Pinpoint the cell where the given text exists, returning its [X, Y] midpoint coordinate. 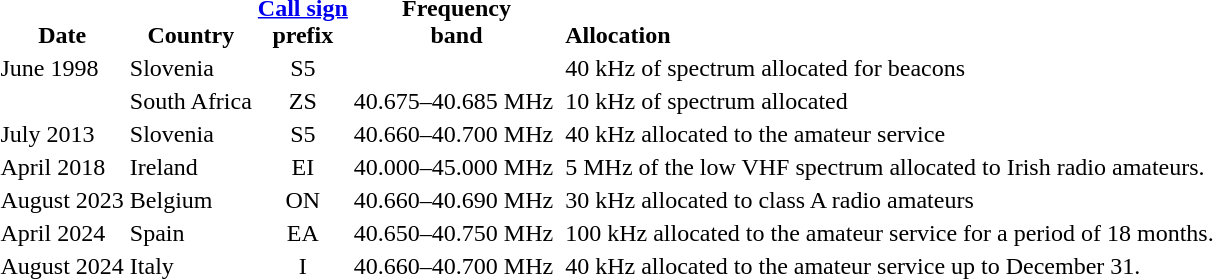
South Africa [190, 101]
40.675–40.685 MHz [456, 101]
Spain [190, 233]
40.660–40.690 MHz [456, 200]
ON [302, 200]
ZS [302, 101]
40.000–45.000 MHz [456, 167]
EI [302, 167]
Belgium [190, 200]
40.660–40.700 MHz [456, 134]
40.650–40.750 MHz [456, 233]
EA [302, 233]
Ireland [190, 167]
